Determine the [X, Y] coordinate at the center of the cell enclosing the given text.  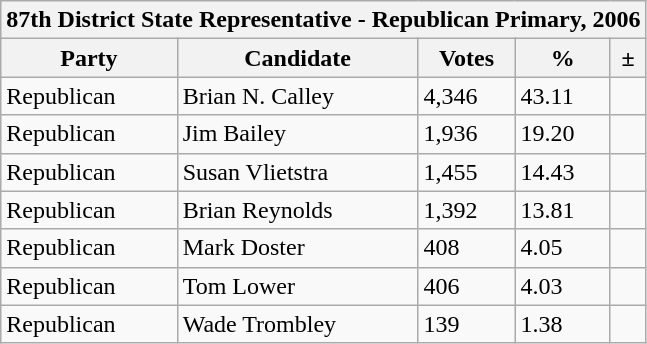
4.05 [562, 248]
Mark Doster [298, 248]
1.38 [562, 324]
% [562, 58]
Brian N. Calley [298, 96]
4.03 [562, 286]
Candidate [298, 58]
139 [466, 324]
Brian Reynolds [298, 210]
1,936 [466, 134]
4,346 [466, 96]
1,455 [466, 172]
87th District State Representative - Republican Primary, 2006 [324, 20]
408 [466, 248]
19.20 [562, 134]
Susan Vlietstra [298, 172]
13.81 [562, 210]
Party [89, 58]
14.43 [562, 172]
43.11 [562, 96]
± [628, 58]
1,392 [466, 210]
406 [466, 286]
Wade Trombley [298, 324]
Votes [466, 58]
Jim Bailey [298, 134]
Tom Lower [298, 286]
